Pinpoint the cell where the given text exists, returning its [x, y] midpoint coordinate. 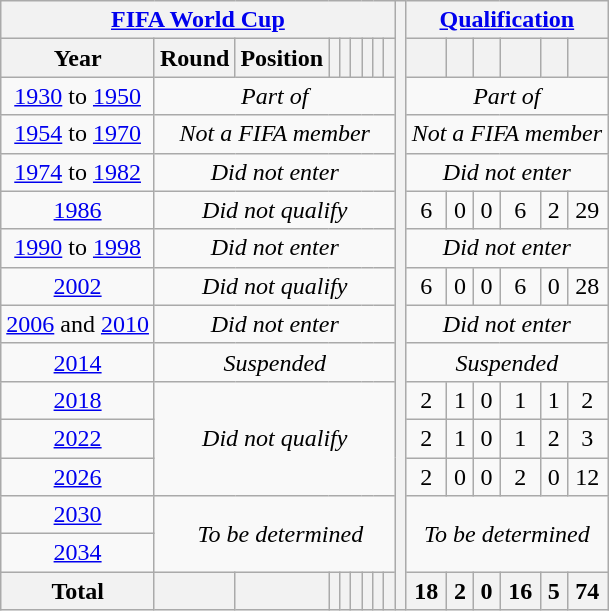
Qualification [506, 20]
1990 to 1998 [78, 248]
74 [588, 591]
2014 [78, 362]
12 [588, 477]
2022 [78, 438]
1954 to 1970 [78, 134]
5 [554, 591]
FIFA World Cup [198, 20]
1930 to 1950 [78, 96]
2026 [78, 477]
1974 to 1982 [78, 172]
2034 [78, 553]
3 [588, 438]
2018 [78, 400]
Round [194, 58]
1986 [78, 210]
28 [588, 286]
18 [426, 591]
16 [520, 591]
2006 and 2010 [78, 324]
2030 [78, 515]
Position [282, 58]
2002 [78, 286]
Year [78, 58]
Total [78, 591]
29 [588, 210]
